Determine the (X, Y) coordinate at the center of the cell enclosing the given text.  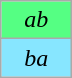
ab (36, 20)
ba (36, 58)
